For the text-containing cell, return its midpoint in [X, Y] coordinate format. 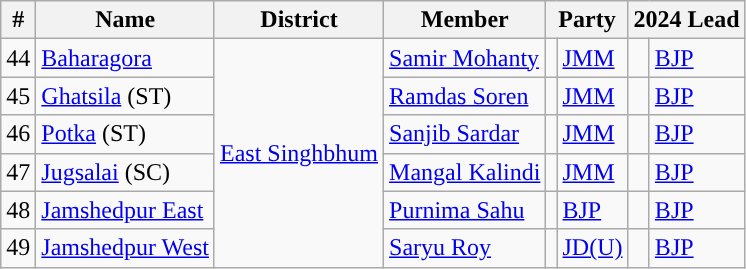
47 [18, 172]
Ghatsila (ST) [126, 96]
Party [587, 20]
2024 Lead [686, 20]
Jamshedpur West [126, 248]
Jamshedpur East [126, 210]
Purnima Sahu [465, 210]
JD(U) [592, 248]
Jugsalai (SC) [126, 172]
45 [18, 96]
Mangal Kalindi [465, 172]
Baharagora [126, 58]
Member [465, 20]
District [298, 20]
Name [126, 20]
46 [18, 134]
48 [18, 210]
# [18, 20]
44 [18, 58]
East Singhbhum [298, 153]
Potka (ST) [126, 134]
Saryu Roy [465, 248]
49 [18, 248]
Samir Mohanty [465, 58]
Sanjib Sardar [465, 134]
Ramdas Soren [465, 96]
